Extract the (x, y) coordinate from the center of the cell holding the provided text.  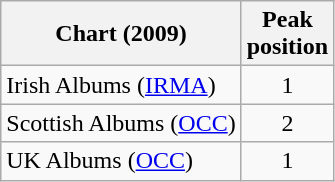
Chart (2009) (121, 34)
Scottish Albums (OCC) (121, 123)
2 (287, 123)
Irish Albums (IRMA) (121, 85)
UK Albums (OCC) (121, 161)
Peakposition (287, 34)
